Return (x, y) of the center of cell containing provided text 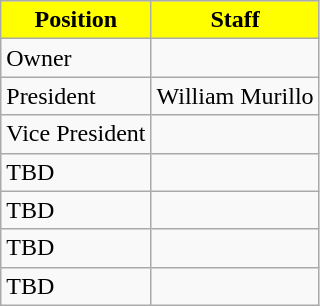
Staff (235, 20)
President (76, 96)
Position (76, 20)
Vice President (76, 134)
Owner (76, 58)
William Murillo (235, 96)
